Detect which cell encompasses the target text, then output its [X, Y] center coordinate. 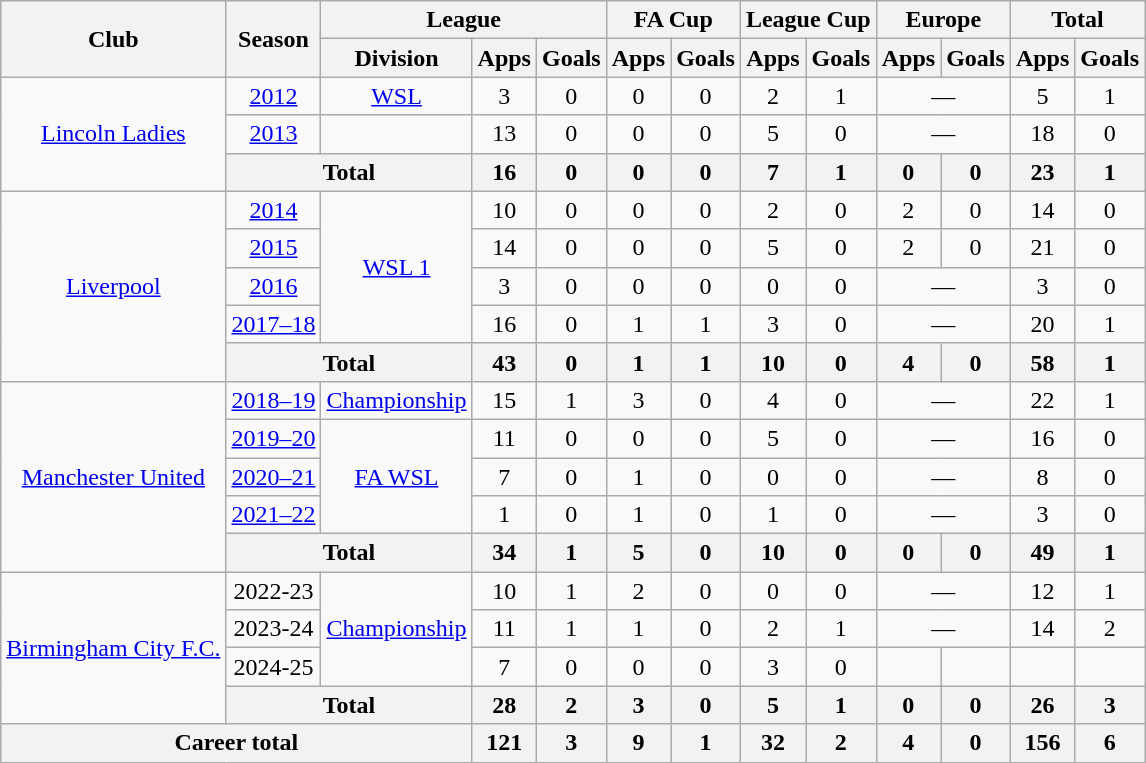
2020–21 [274, 477]
Birmingham City F.C. [114, 648]
2021–22 [274, 515]
2023-24 [274, 629]
League [464, 20]
18 [1042, 134]
2024-25 [274, 667]
2018–19 [274, 400]
49 [1042, 553]
2015 [274, 248]
Lincoln Ladies [114, 134]
34 [504, 553]
26 [1042, 705]
Career total [236, 743]
15 [504, 400]
Club [114, 39]
58 [1042, 362]
2016 [274, 286]
FA WSL [396, 476]
Division [396, 58]
6 [1110, 743]
43 [504, 362]
2017–18 [274, 324]
156 [1042, 743]
12 [1042, 591]
21 [1042, 248]
13 [504, 134]
League Cup [808, 20]
2012 [274, 96]
22 [1042, 400]
2014 [274, 210]
2022-23 [274, 591]
9 [638, 743]
WSL 1 [396, 267]
23 [1042, 172]
FA Cup [673, 20]
WSL [396, 96]
121 [504, 743]
20 [1042, 324]
2013 [274, 134]
Liverpool [114, 286]
28 [504, 705]
Season [274, 39]
2019–20 [274, 438]
32 [772, 743]
8 [1042, 477]
Europe [943, 20]
Manchester United [114, 476]
